Output the (x, y) coordinate of the center of the cell containing the given text.  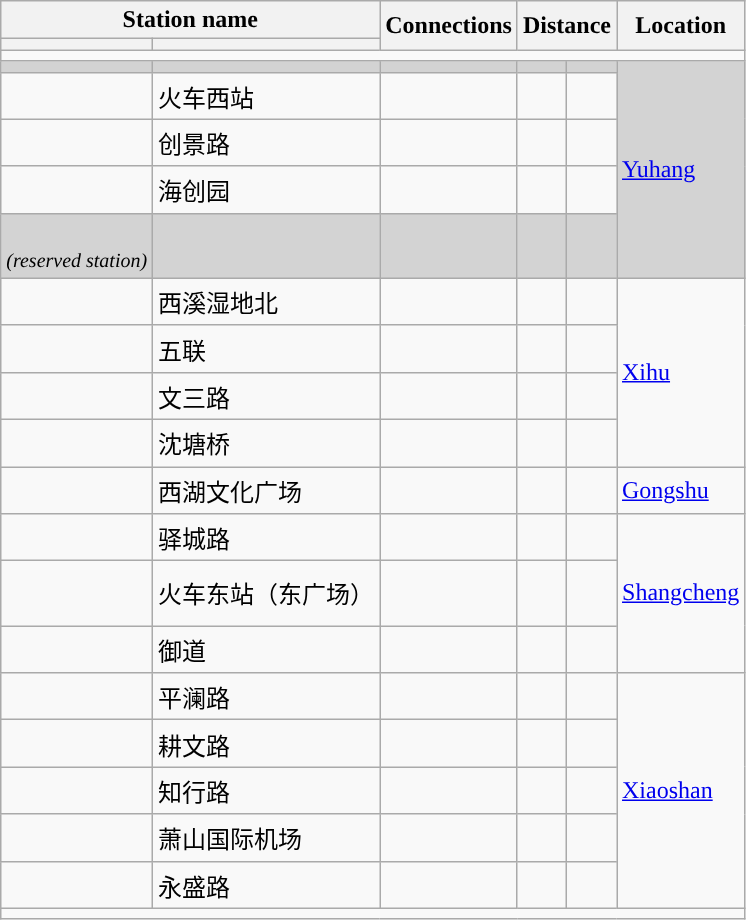
驿城路 (266, 538)
Distance (566, 26)
火车西站 (266, 96)
西溪湿地北 (266, 302)
Gongshu (680, 490)
永盛路 (266, 884)
Xihu (680, 372)
御道 (266, 650)
西湖文化广场 (266, 490)
Station name (190, 20)
Location (680, 26)
海创园 (266, 190)
文三路 (266, 396)
Xiaoshan (680, 790)
知行路 (266, 790)
五联 (266, 348)
创景路 (266, 142)
Shangcheng (680, 594)
火车东站（东广场） (266, 594)
耕文路 (266, 744)
Connections (449, 26)
(reserved station) (77, 246)
萧山国际机场 (266, 838)
沈塘桥 (266, 442)
平澜路 (266, 696)
Yuhang (680, 170)
